Provide the [x, y] coordinate of the cell's center where the given text is located.  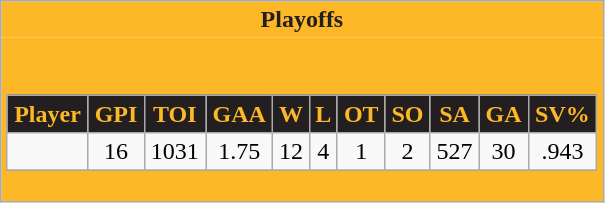
Player [48, 114]
TOI [175, 114]
GAA [240, 114]
4 [323, 152]
16 [116, 152]
1031 [175, 152]
Player GPI TOI GAA W L OT SO SA GA SV% 16 1031 1.75 12 4 1 2 527 30 .943 [302, 120]
12 [292, 152]
OT [361, 114]
W [292, 114]
Playoffs [302, 20]
527 [454, 152]
SO [408, 114]
2 [408, 152]
SV% [562, 114]
.943 [562, 152]
L [323, 114]
30 [504, 152]
GPI [116, 114]
SA [454, 114]
GA [504, 114]
1 [361, 152]
1.75 [240, 152]
